Extract the [x, y] coordinate from the center of the cell holding the provided text.  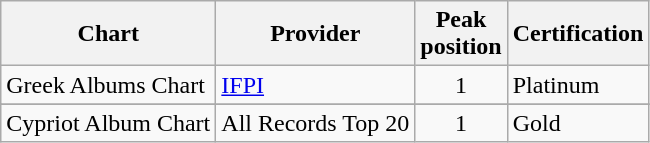
Provider [316, 34]
Certification [578, 34]
Gold [578, 123]
Platinum [578, 85]
All Records Top 20 [316, 123]
IFPI [316, 85]
Peakposition [461, 34]
Chart [108, 34]
Cypriot Album Chart [108, 123]
Greek Albums Chart [108, 85]
